Capture the cell that displays the provided text and extract its (X, Y) central coordinate. 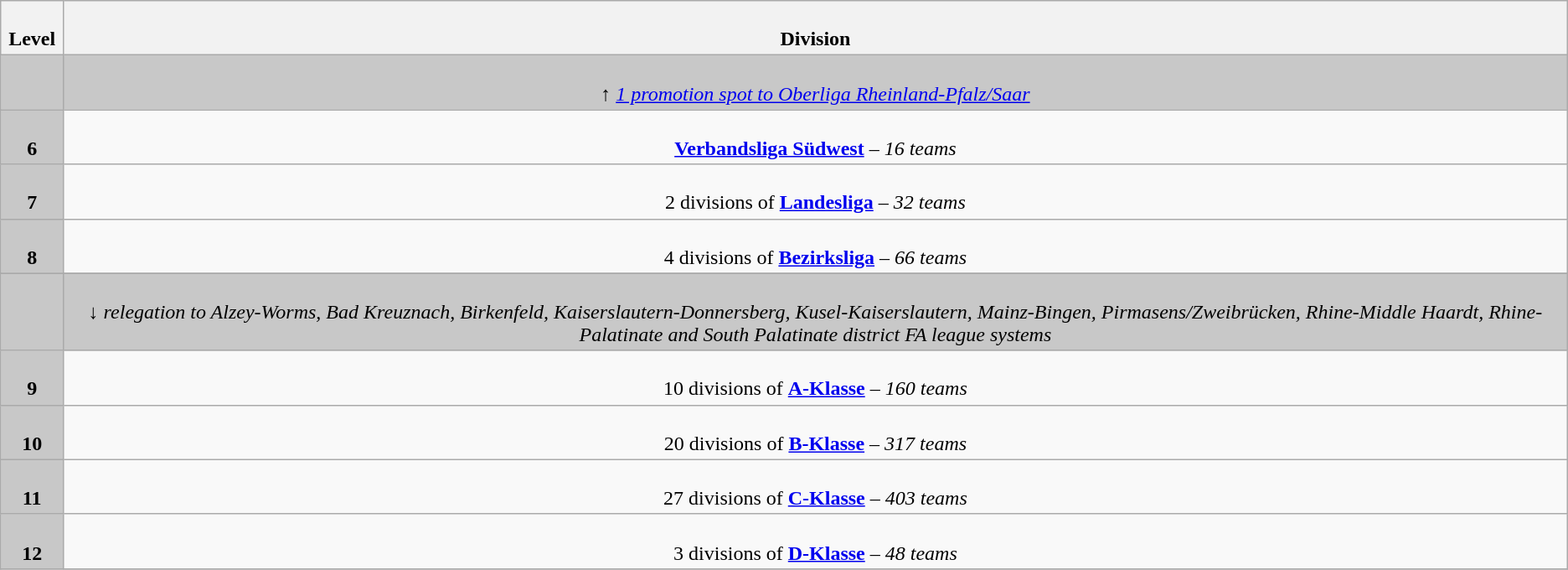
Verbandsliga Südwest – 16 teams (816, 137)
8 (32, 246)
11 (32, 486)
3 divisions of D-Klasse – 48 teams (816, 541)
Division (816, 28)
9 (32, 377)
↑ 1 promotion spot to Oberliga Rheinland-Pfalz/Saar (816, 82)
6 (32, 137)
7 (32, 191)
27 divisions of C-Klasse – 403 teams (816, 486)
4 divisions of Bezirksliga – 66 teams (816, 246)
10 divisions of A-Klasse – 160 teams (816, 377)
2 divisions of Landesliga – 32 teams (816, 191)
12 (32, 541)
10 (32, 433)
20 divisions of B-Klasse – 317 teams (816, 433)
Level (32, 28)
